Scan for the cell matching the given text and deliver its (X, Y) coordinate at center. 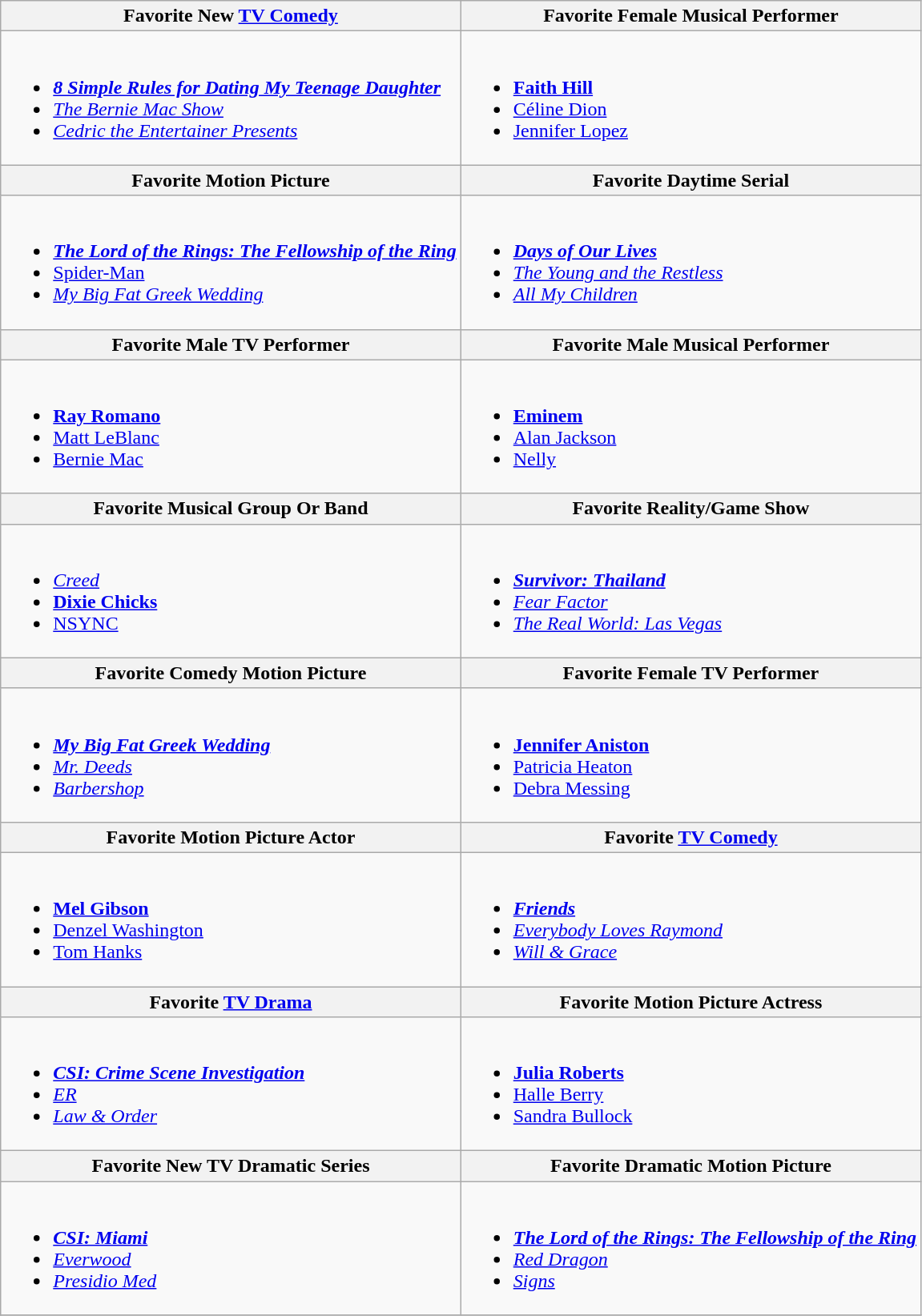
The Lord of the Rings: The Fellowship of the RingSpider-ManMy Big Fat Greek Wedding (231, 263)
Favorite Musical Group Or Band (231, 509)
Favorite TV Comedy (690, 837)
Favorite Motion Picture (231, 180)
EminemAlan JacksonNelly (690, 426)
Favorite Reality/Game Show (690, 509)
Favorite Male Musical Performer (690, 344)
Favorite Male TV Performer (231, 344)
Days of Our LivesThe Young and the RestlessAll My Children (690, 263)
Faith HillCéline DionJennifer Lopez (690, 98)
Mel GibsonDenzel WashingtonTom Hanks (231, 920)
Favorite New TV Comedy (231, 16)
Favorite Motion Picture Actress (690, 1002)
Survivor: ThailandFear FactorThe Real World: Las Vegas (690, 591)
Favorite Female TV Performer (690, 673)
8 Simple Rules for Dating My Teenage DaughterThe Bernie Mac ShowCedric the Entertainer Presents (231, 98)
The Lord of the Rings: The Fellowship of the RingRed DragonSigns (690, 1248)
My Big Fat Greek WeddingMr. DeedsBarbershop (231, 755)
Favorite Motion Picture Actor (231, 837)
Favorite Daytime Serial (690, 180)
FriendsEverybody Loves RaymondWill & Grace (690, 920)
Favorite Female Musical Performer (690, 16)
CreedDixie ChicksNSYNC (231, 591)
CSI: MiamiEverwoodPresidio Med (231, 1248)
Ray RomanoMatt LeBlancBernie Mac (231, 426)
Julia RobertsHalle BerrySandra Bullock (690, 1085)
CSI: Crime Scene InvestigationERLaw & Order (231, 1085)
Favorite TV Drama (231, 1002)
Favorite Comedy Motion Picture (231, 673)
Favorite New TV Dramatic Series (231, 1166)
Jennifer AnistonPatricia HeatonDebra Messing (690, 755)
Favorite Dramatic Motion Picture (690, 1166)
